Detect which cell encompasses the target text, then output its (x, y) center coordinate. 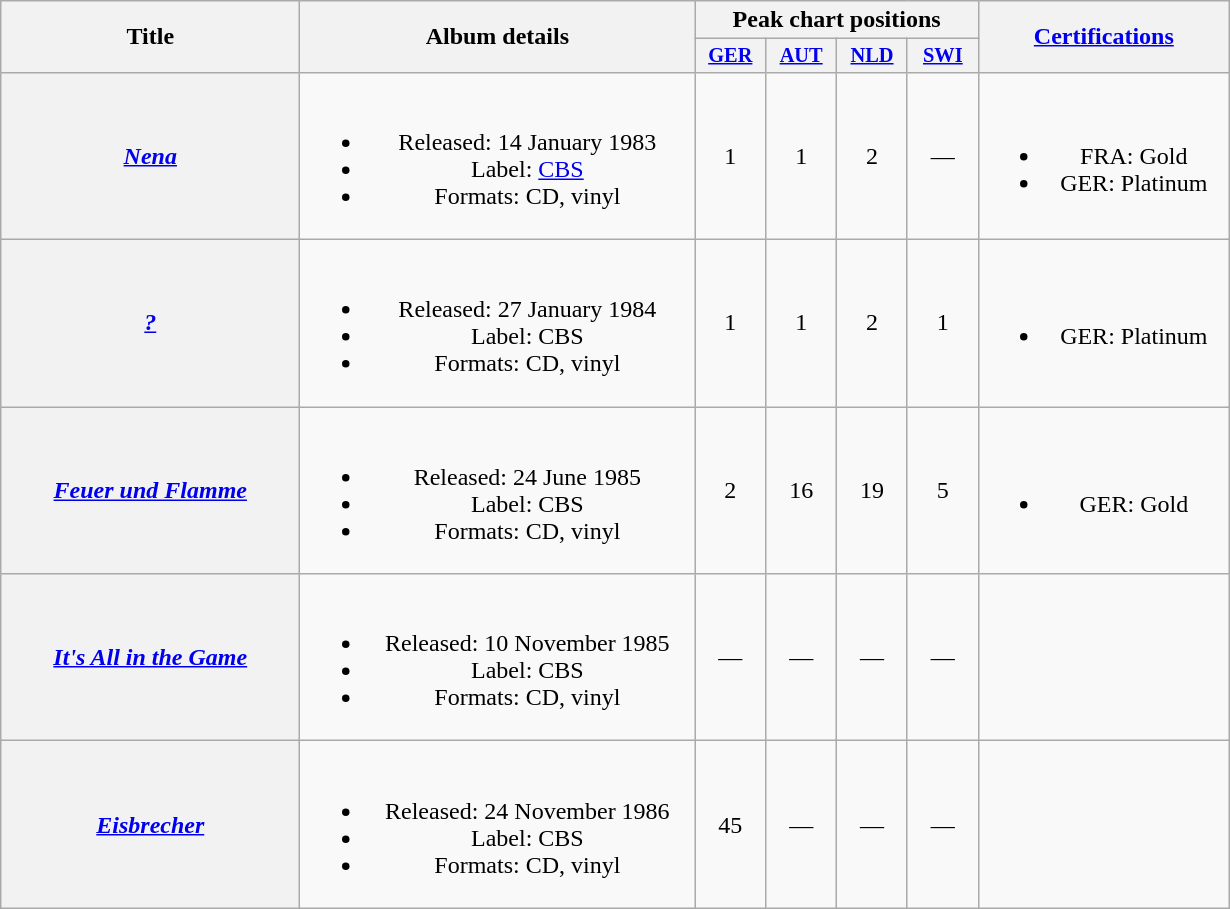
AUT (802, 56)
NLD (872, 56)
Released: 27 January 1984Label: CBSFormats: CD, vinyl (498, 324)
Released: 10 November 1985Label: CBSFormats: CD, vinyl (498, 658)
Certifications (1104, 37)
Eisbrecher (150, 824)
FRA: GoldGER: Platinum (1104, 156)
GER (730, 56)
Released: 14 January 1983Label: CBSFormats: CD, vinyl (498, 156)
Album details (498, 37)
? (150, 324)
Released: 24 June 1985Label: CBSFormats: CD, vinyl (498, 490)
16 (802, 490)
Peak chart positions (836, 20)
It's All in the Game (150, 658)
Title (150, 37)
GER: Gold (1104, 490)
19 (872, 490)
Released: 24 November 1986Label: CBSFormats: CD, vinyl (498, 824)
Nena (150, 156)
5 (942, 490)
GER: Platinum (1104, 324)
45 (730, 824)
Feuer und Flamme (150, 490)
SWI (942, 56)
